From the cell containing the given text, extract its center point as (x, y) coordinate. 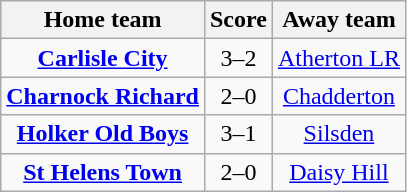
Silsden (338, 134)
Holker Old Boys (103, 134)
St Helens Town (103, 172)
Chadderton (338, 96)
Home team (103, 20)
Daisy Hill (338, 172)
Charnock Richard (103, 96)
Atherton LR (338, 58)
3–2 (238, 58)
Away team (338, 20)
Carlisle City (103, 58)
Score (238, 20)
3–1 (238, 134)
